From the cell containing the given text, extract its center point as (x, y) coordinate. 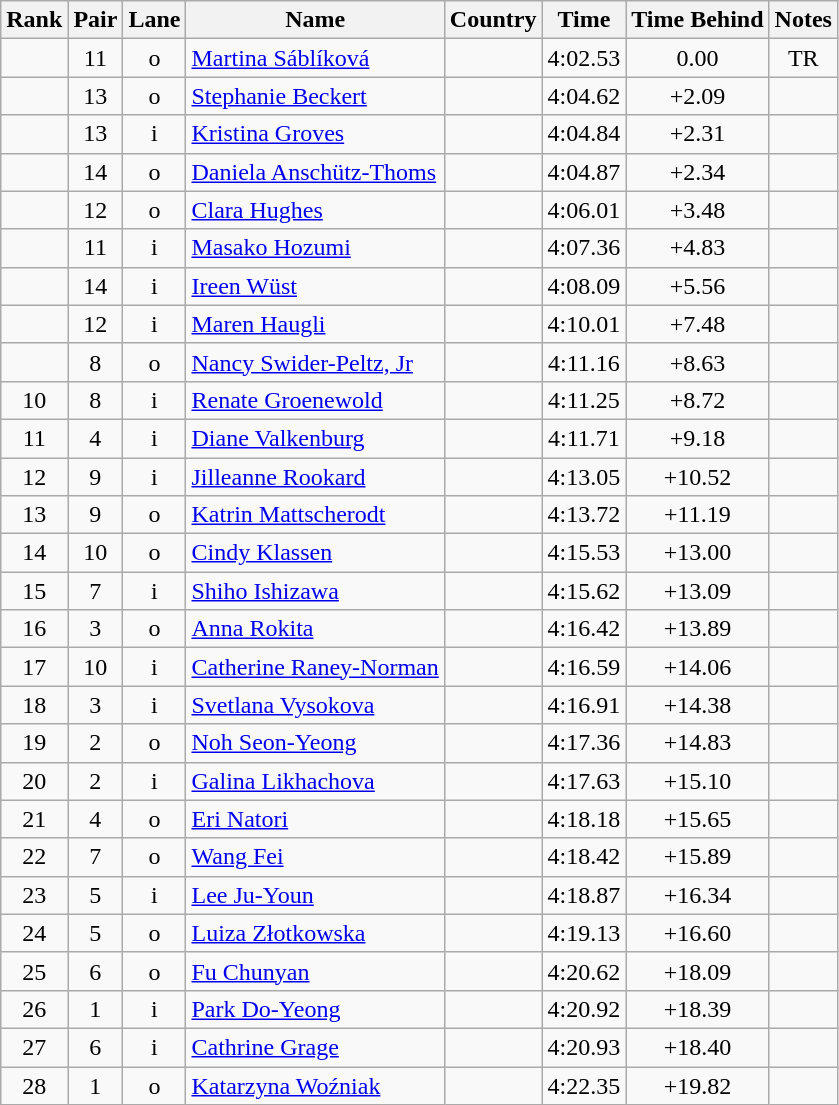
4:20.93 (584, 1047)
4:16.59 (584, 667)
+5.56 (698, 286)
4:10.01 (584, 324)
+16.34 (698, 895)
+16.60 (698, 933)
+18.39 (698, 1009)
20 (34, 781)
27 (34, 1047)
Martina Sáblíková (315, 58)
4:17.63 (584, 781)
0.00 (698, 58)
+7.48 (698, 324)
4:13.72 (584, 515)
Time Behind (698, 20)
Anna Rokita (315, 629)
+2.34 (698, 172)
4:15.53 (584, 553)
Shiho Ishizawa (315, 591)
+8.72 (698, 400)
4:11.16 (584, 362)
+18.40 (698, 1047)
Stephanie Beckert (315, 96)
Diane Valkenburg (315, 438)
Cathrine Grage (315, 1047)
4:04.62 (584, 96)
Masako Hozumi (315, 248)
22 (34, 857)
26 (34, 1009)
Daniela Anschütz-Thoms (315, 172)
4:16.42 (584, 629)
+9.18 (698, 438)
4:11.25 (584, 400)
Maren Haugli (315, 324)
Katarzyna Woźniak (315, 1085)
Cindy Klassen (315, 553)
17 (34, 667)
Clara Hughes (315, 210)
Luiza Złotkowska (315, 933)
4:20.62 (584, 971)
+3.48 (698, 210)
Pair (96, 20)
Ireen Wüst (315, 286)
+14.38 (698, 705)
+11.19 (698, 515)
Park Do-Yeong (315, 1009)
Renate Groenewold (315, 400)
+18.09 (698, 971)
23 (34, 895)
15 (34, 591)
Country (493, 20)
4:04.84 (584, 134)
Lane (154, 20)
+15.89 (698, 857)
Rank (34, 20)
+2.09 (698, 96)
24 (34, 933)
25 (34, 971)
Lee Ju-Youn (315, 895)
+13.00 (698, 553)
Svetlana Vysokova (315, 705)
4:13.05 (584, 477)
Fu Chunyan (315, 971)
+10.52 (698, 477)
+2.31 (698, 134)
4:08.09 (584, 286)
Kristina Groves (315, 134)
Noh Seon-Yeong (315, 743)
TR (803, 58)
Name (315, 20)
4:06.01 (584, 210)
+13.89 (698, 629)
4:07.36 (584, 248)
4:02.53 (584, 58)
4:17.36 (584, 743)
4:18.42 (584, 857)
4:20.92 (584, 1009)
4:18.87 (584, 895)
Notes (803, 20)
4:22.35 (584, 1085)
4:11.71 (584, 438)
+15.65 (698, 819)
Galina Likhachova (315, 781)
Jilleanne Rookard (315, 477)
Catherine Raney-Norman (315, 667)
Nancy Swider-Peltz, Jr (315, 362)
21 (34, 819)
Eri Natori (315, 819)
4:15.62 (584, 591)
Katrin Mattscherodt (315, 515)
16 (34, 629)
+4.83 (698, 248)
18 (34, 705)
19 (34, 743)
+14.83 (698, 743)
4:19.13 (584, 933)
+14.06 (698, 667)
+15.10 (698, 781)
4:04.87 (584, 172)
4:16.91 (584, 705)
28 (34, 1085)
Wang Fei (315, 857)
+19.82 (698, 1085)
+8.63 (698, 362)
Time (584, 20)
+13.09 (698, 591)
4:18.18 (584, 819)
